From the cell containing the given text, extract its center point as [x, y] coordinate. 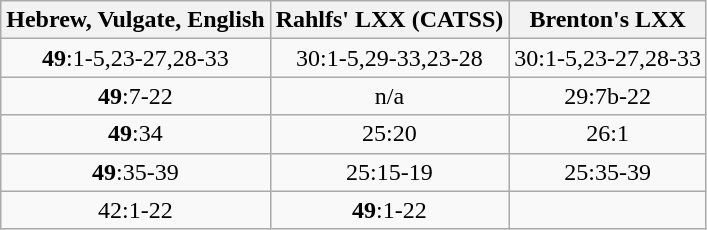
49:1-5,23-27,28-33 [136, 58]
29:7b-22 [608, 96]
26:1 [608, 134]
Brenton's LXX [608, 20]
49:7-22 [136, 96]
30:1-5,23-27,28-33 [608, 58]
Hebrew, Vulgate, English [136, 20]
Rahlfs' LXX (CATSS) [390, 20]
25:20 [390, 134]
25:15-19 [390, 172]
49:1-22 [390, 210]
n/a [390, 96]
25:35-39 [608, 172]
42:1-22 [136, 210]
30:1-5,29-33,23-28 [390, 58]
49:35-39 [136, 172]
49:34 [136, 134]
